Return the [X, Y] coordinate for the center point of the cell that contains the specified text.  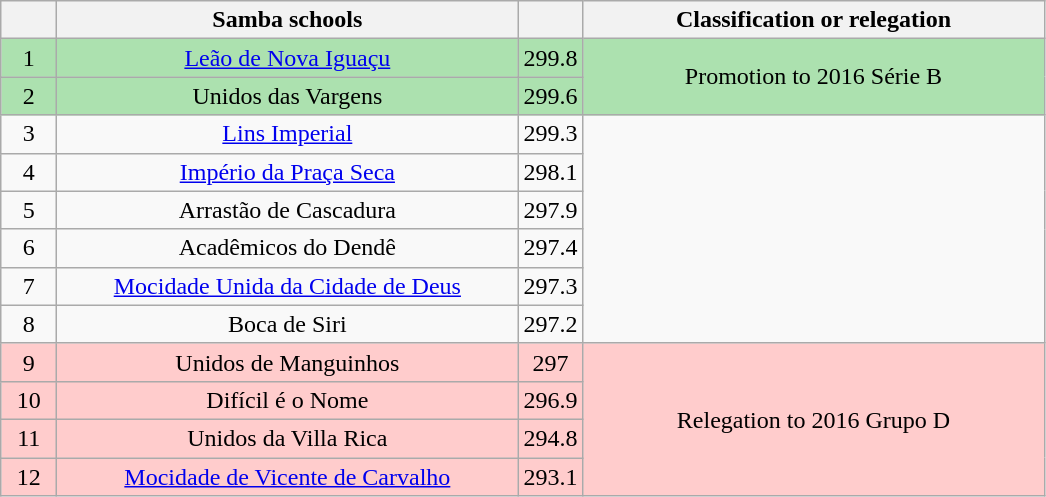
2 [29, 96]
299.3 [550, 134]
Acadêmicos do Dendê [288, 248]
293.1 [550, 477]
Boca de Siri [288, 324]
Classification or relegation [814, 20]
Lins Imperial [288, 134]
296.9 [550, 400]
1 [29, 58]
Arrastão de Cascadura [288, 210]
8 [29, 324]
294.8 [550, 438]
4 [29, 172]
Unidos das Vargens [288, 96]
Unidos de Manguinhos [288, 362]
297.9 [550, 210]
12 [29, 477]
10 [29, 400]
Relegation to 2016 Grupo D [814, 419]
6 [29, 248]
297.2 [550, 324]
11 [29, 438]
299.6 [550, 96]
Mocidade de Vicente de Carvalho [288, 477]
Samba schools [288, 20]
Difícil é o Nome [288, 400]
5 [29, 210]
298.1 [550, 172]
Império da Praça Seca [288, 172]
Leão de Nova Iguaçu [288, 58]
7 [29, 286]
3 [29, 134]
299.8 [550, 58]
297 [550, 362]
Mocidade Unida da Cidade de Deus [288, 286]
Promotion to 2016 Série B [814, 77]
9 [29, 362]
Unidos da Villa Rica [288, 438]
297.3 [550, 286]
297.4 [550, 248]
